Determine the (X, Y) coordinate at the center of the cell enclosing the given text.  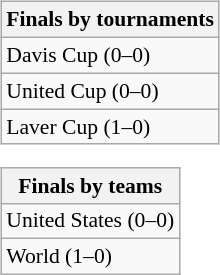
United States (0–0) (90, 221)
Laver Cup (1–0) (110, 127)
Davis Cup (0–0) (110, 55)
United Cup (0–0) (110, 91)
Finals by teams (90, 185)
World (1–0) (90, 257)
Finals by tournaments (110, 20)
